Search for the cell housing the specified text and yield its (X, Y) center coordinate. 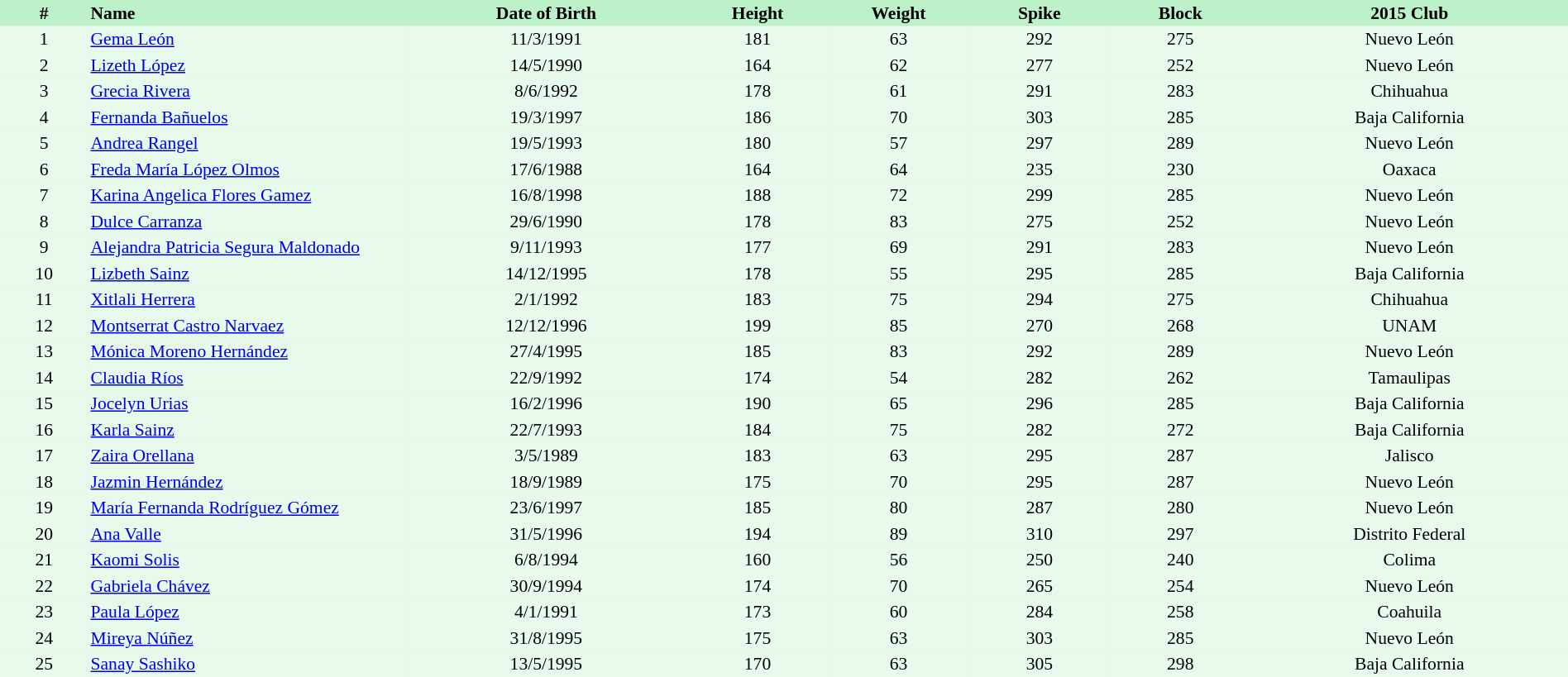
17/6/1988 (546, 169)
190 (758, 403)
177 (758, 248)
277 (1040, 65)
Jocelyn Urias (246, 403)
180 (758, 144)
258 (1180, 612)
61 (898, 91)
69 (898, 248)
22/9/1992 (546, 378)
Paula López (246, 612)
Ana Valle (246, 534)
15 (44, 403)
280 (1180, 508)
7 (44, 195)
Name (246, 13)
5 (44, 144)
Kaomi Solis (246, 560)
270 (1040, 326)
18 (44, 482)
22/7/1993 (546, 430)
240 (1180, 560)
235 (1040, 169)
160 (758, 560)
13 (44, 352)
296 (1040, 403)
23 (44, 612)
24 (44, 638)
Height (758, 13)
194 (758, 534)
Grecia Rivera (246, 91)
20 (44, 534)
19/5/1993 (546, 144)
UNAM (1409, 326)
30/9/1994 (546, 586)
Jalisco (1409, 456)
12 (44, 326)
Distrito Federal (1409, 534)
11 (44, 299)
Montserrat Castro Narvaez (246, 326)
14/5/1990 (546, 65)
Mónica Moreno Hernández (246, 352)
12/12/1996 (546, 326)
2 (44, 65)
Mireya Núñez (246, 638)
27/4/1995 (546, 352)
65 (898, 403)
Karina Angelica Flores Gamez (246, 195)
Spike (1040, 13)
3 (44, 91)
Colima (1409, 560)
Dulce Carranza (246, 222)
6 (44, 169)
17 (44, 456)
55 (898, 274)
284 (1040, 612)
Xitlali Herrera (246, 299)
265 (1040, 586)
Lizeth López (246, 65)
Oaxaca (1409, 169)
3/5/1989 (546, 456)
Andrea Rangel (246, 144)
Lizbeth Sainz (246, 274)
60 (898, 612)
Claudia Ríos (246, 378)
89 (898, 534)
16/2/1996 (546, 403)
294 (1040, 299)
299 (1040, 195)
16/8/1998 (546, 195)
Alejandra Patricia Segura Maldonado (246, 248)
85 (898, 326)
21 (44, 560)
4 (44, 117)
2/1/1992 (546, 299)
186 (758, 117)
2015 Club (1409, 13)
19/3/1997 (546, 117)
9 (44, 248)
181 (758, 40)
Zaira Orellana (246, 456)
188 (758, 195)
6/8/1994 (546, 560)
268 (1180, 326)
72 (898, 195)
272 (1180, 430)
56 (898, 560)
# (44, 13)
Freda María López Olmos (246, 169)
Weight (898, 13)
Gabriela Chávez (246, 586)
57 (898, 144)
8 (44, 222)
18/9/1989 (546, 482)
11/3/1991 (546, 40)
173 (758, 612)
Block (1180, 13)
184 (758, 430)
Karla Sainz (246, 430)
Coahuila (1409, 612)
14/12/1995 (546, 274)
9/11/1993 (546, 248)
230 (1180, 169)
16 (44, 430)
250 (1040, 560)
64 (898, 169)
1 (44, 40)
62 (898, 65)
19 (44, 508)
199 (758, 326)
54 (898, 378)
29/6/1990 (546, 222)
310 (1040, 534)
4/1/1991 (546, 612)
María Fernanda Rodríguez Gómez (246, 508)
23/6/1997 (546, 508)
31/8/1995 (546, 638)
Fernanda Bañuelos (246, 117)
Tamaulipas (1409, 378)
254 (1180, 586)
262 (1180, 378)
8/6/1992 (546, 91)
31/5/1996 (546, 534)
10 (44, 274)
Gema León (246, 40)
22 (44, 586)
14 (44, 378)
80 (898, 508)
Date of Birth (546, 13)
Jazmin Hernández (246, 482)
